Locate the cell with the specified text and output its (X, Y) center coordinate. 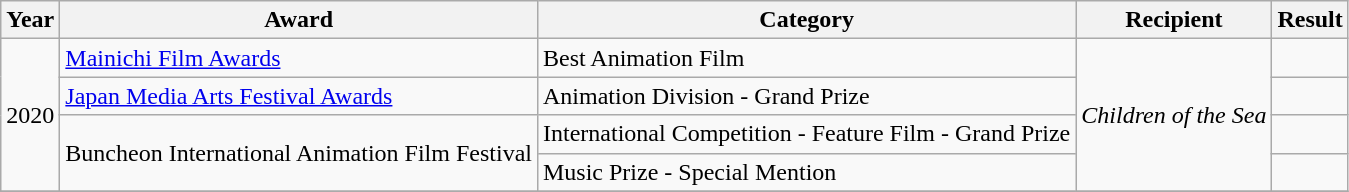
Year (30, 20)
Animation Division - Grand Prize (806, 96)
Best Animation Film (806, 58)
Buncheon International Animation Film Festival (299, 153)
Japan Media Arts Festival Awards (299, 96)
Award (299, 20)
Recipient (1174, 20)
Category (806, 20)
International Competition - Feature Film - Grand Prize (806, 134)
Children of the Sea (1174, 115)
Mainichi Film Awards (299, 58)
Music Prize - Special Mention (806, 172)
2020 (30, 115)
Result (1310, 20)
